Scan for the cell matching the given text and deliver its (X, Y) coordinate at center. 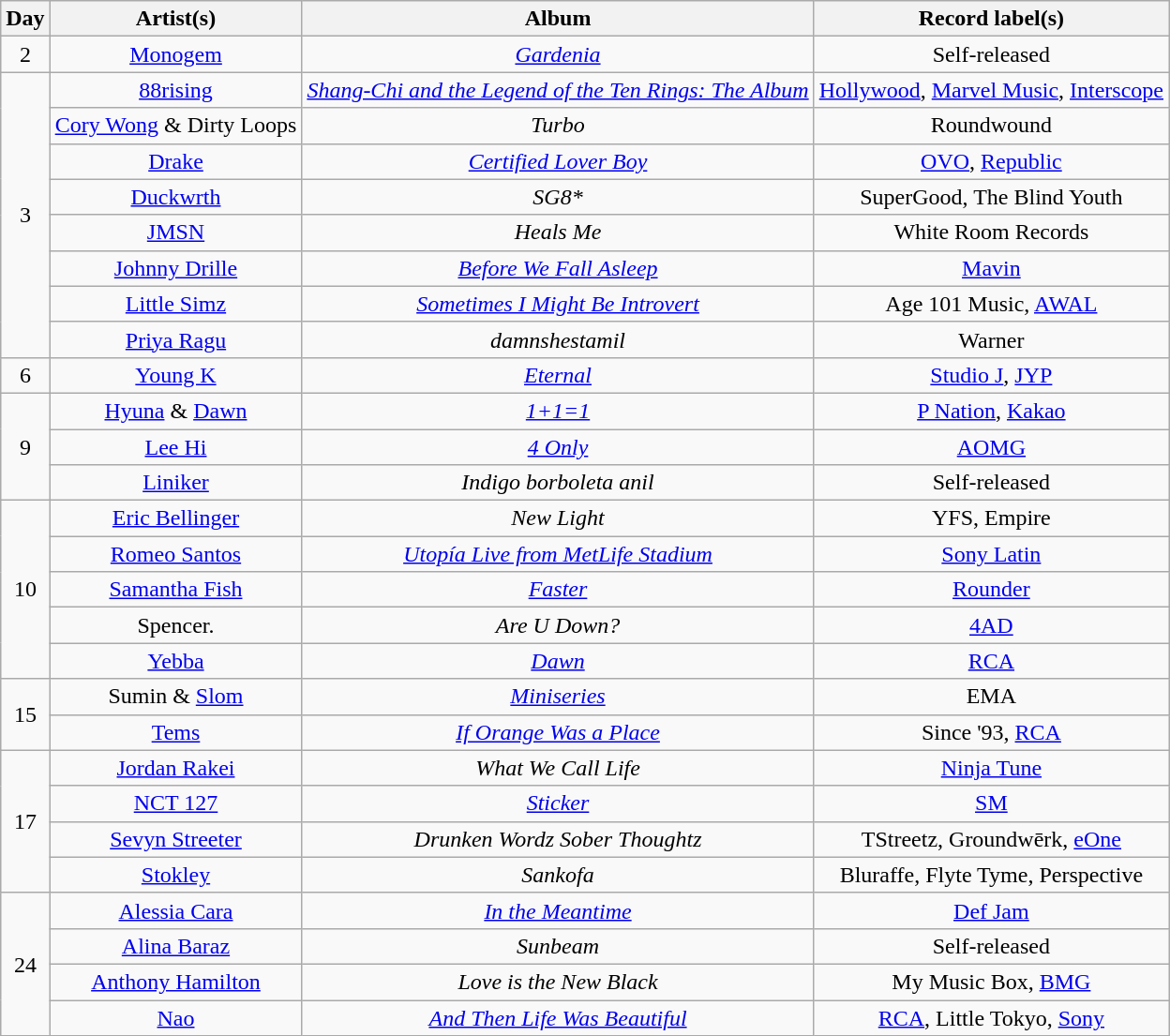
Record label(s) (991, 19)
P Nation, Kakao (991, 411)
Certified Lover Boy (558, 161)
RCA (991, 661)
TStreetz, Groundwērk, eOne (991, 839)
Sunbeam (558, 946)
Jordan Rakei (176, 768)
6 (25, 375)
Alessia Cara (176, 910)
EMA (991, 697)
Lee Hi (176, 447)
Faster (558, 590)
damnshestamil (558, 339)
Def Jam (991, 910)
Duckwrth (176, 197)
SM (991, 803)
Miniseries (558, 697)
YFS, Empire (991, 518)
Johnny Drille (176, 268)
NCT 127 (176, 803)
9 (25, 446)
Priya Ragu (176, 339)
Drake (176, 161)
Roundwound (991, 126)
In the Meantime (558, 910)
Hollywood, Marvel Music, Interscope (991, 90)
Studio J, JYP (991, 375)
SuperGood, The Blind Youth (991, 197)
Liniker (176, 483)
Rounder (991, 590)
Heals Me (558, 233)
Young K (176, 375)
RCA, Little Tokyo, Sony (991, 1017)
Utopía Live from MetLife Stadium (558, 554)
17 (25, 821)
Album (558, 19)
4AD (991, 625)
Artist(s) (176, 19)
Samantha Fish (176, 590)
Indigo borboleta anil (558, 483)
White Room Records (991, 233)
Cory Wong & Dirty Loops (176, 126)
Yebba (176, 661)
Eric Bellinger (176, 518)
And Then Life Was Beautiful (558, 1017)
My Music Box, BMG (991, 982)
10 (25, 590)
Since '93, RCA (991, 732)
Dawn (558, 661)
If Orange Was a Place (558, 732)
4 Only (558, 447)
New Light (558, 518)
Little Simz (176, 304)
Stokley (176, 875)
What We Call Life (558, 768)
Before We Fall Asleep (558, 268)
Age 101 Music, AWAL (991, 304)
OVO, Republic (991, 161)
Turbo (558, 126)
Gardenia (558, 54)
Mavin (991, 268)
24 (25, 964)
Shang-Chi and the Legend of the Ten Rings: The Album (558, 90)
1+1=1 (558, 411)
Romeo Santos (176, 554)
Sony Latin (991, 554)
15 (25, 714)
Sumin & Slom (176, 697)
Alina Baraz (176, 946)
Anthony Hamilton (176, 982)
Warner (991, 339)
88rising (176, 90)
Sankofa (558, 875)
Drunken Wordz Sober Thoughtz (558, 839)
Love is the New Black (558, 982)
Day (25, 19)
Spencer. (176, 625)
Bluraffe, Flyte Tyme, Perspective (991, 875)
Sevyn Streeter (176, 839)
Sticker (558, 803)
Monogem (176, 54)
3 (25, 215)
Are U Down? (558, 625)
Hyuna & Dawn (176, 411)
Sometimes I Might Be Introvert (558, 304)
Nao (176, 1017)
AOMG (991, 447)
Eternal (558, 375)
2 (25, 54)
Tems (176, 732)
JMSN (176, 233)
SG8* (558, 197)
Ninja Tune (991, 768)
